Pinpoint the cell where the given text exists, returning its (X, Y) midpoint coordinate. 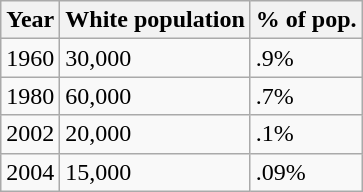
.1% (306, 134)
Year (30, 20)
.9% (306, 58)
.7% (306, 96)
2002 (30, 134)
1960 (30, 58)
.09% (306, 172)
20,000 (155, 134)
2004 (30, 172)
% of pop. (306, 20)
15,000 (155, 172)
1980 (30, 96)
30,000 (155, 58)
60,000 (155, 96)
White population (155, 20)
